Locate the cell with the specified text and output its [x, y] center coordinate. 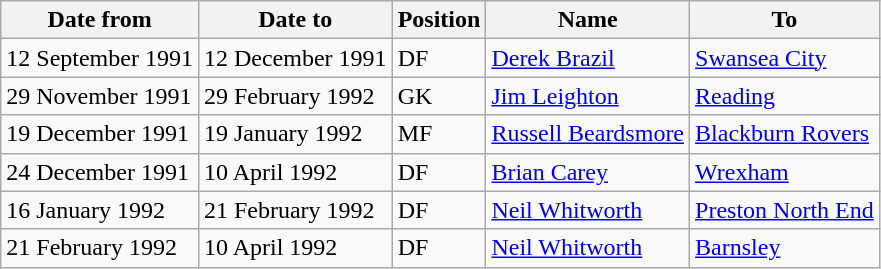
Swansea City [785, 58]
Wrexham [785, 172]
MF [439, 134]
Blackburn Rovers [785, 134]
Derek Brazil [588, 58]
Reading [785, 96]
29 February 1992 [295, 96]
Jim Leighton [588, 96]
GK [439, 96]
Date to [295, 20]
Date from [100, 20]
24 December 1991 [100, 172]
Position [439, 20]
Russell Beardsmore [588, 134]
Brian Carey [588, 172]
Preston North End [785, 210]
Barnsley [785, 248]
12 September 1991 [100, 58]
29 November 1991 [100, 96]
16 January 1992 [100, 210]
12 December 1991 [295, 58]
Name [588, 20]
19 December 1991 [100, 134]
19 January 1992 [295, 134]
To [785, 20]
